For the text-containing cell, return its midpoint in (X, Y) coordinate format. 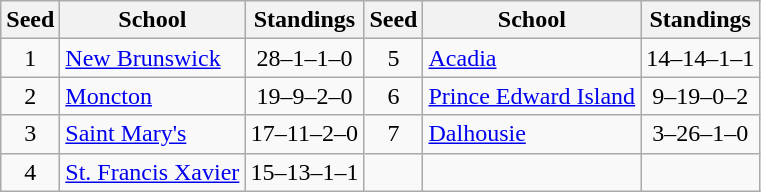
1 (30, 58)
Saint Mary's (152, 134)
New Brunswick (152, 58)
3 (30, 134)
9–19–0–2 (700, 96)
4 (30, 172)
17–11–2–0 (304, 134)
15–13–1–1 (304, 172)
Prince Edward Island (532, 96)
3–26–1–0 (700, 134)
28–1–1–0 (304, 58)
19–9–2–0 (304, 96)
7 (394, 134)
2 (30, 96)
6 (394, 96)
14–14–1–1 (700, 58)
Moncton (152, 96)
Dalhousie (532, 134)
St. Francis Xavier (152, 172)
5 (394, 58)
Acadia (532, 58)
